Find where the given text appears and provide that cell's center as [x, y] coordinate. 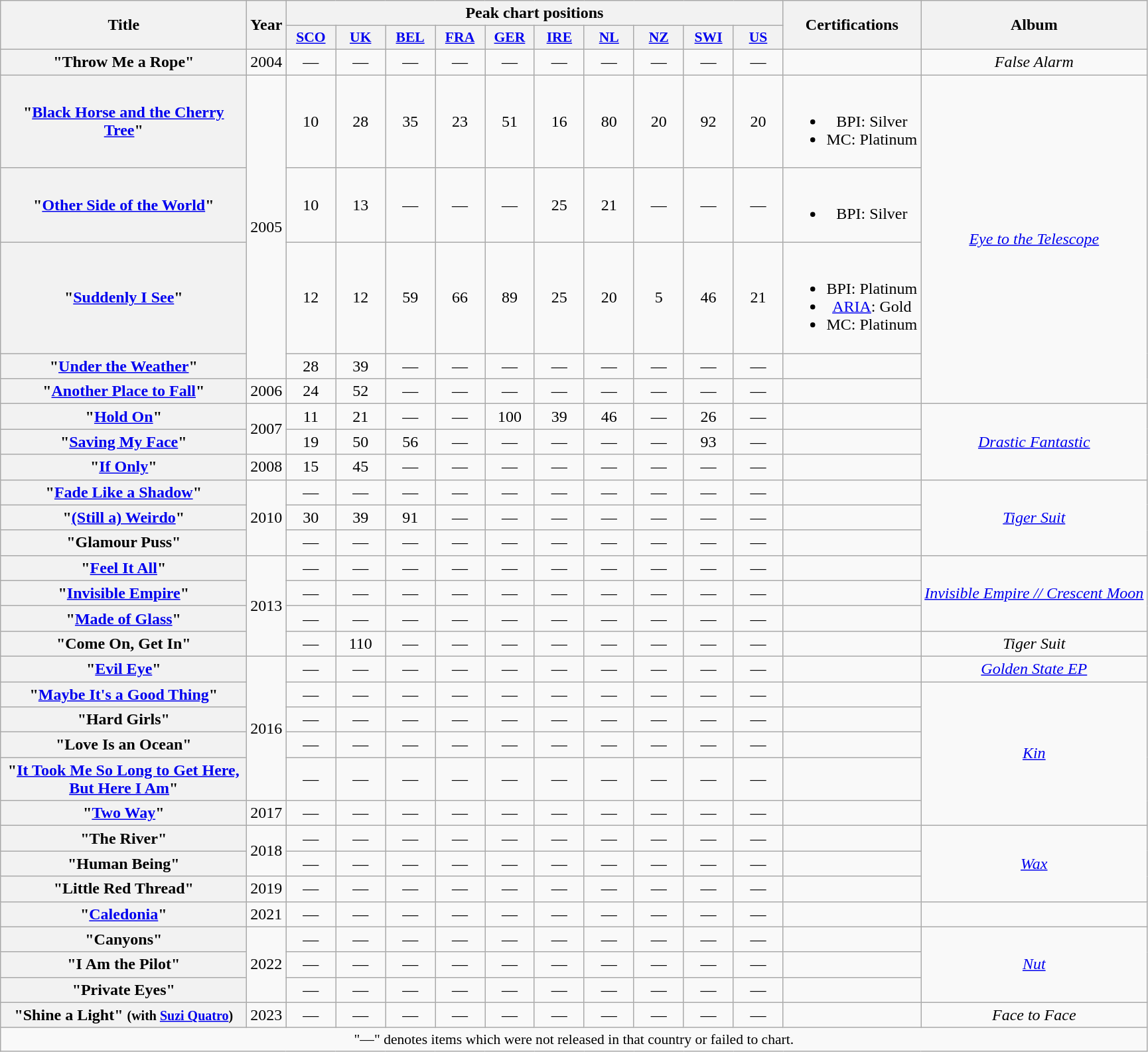
2010 [267, 517]
"Hard Girls" [123, 720]
"Shine a Light" (with Suzi Quatro) [123, 1015]
BPI: SilverMC: Platinum [852, 121]
59 [410, 298]
"Saving My Face" [123, 442]
2008 [267, 467]
BEL [410, 38]
US [758, 38]
80 [609, 121]
2016 [267, 728]
"Under the Weather" [123, 366]
"Private Eyes" [123, 990]
Title [123, 25]
2023 [267, 1015]
"I Am the Pilot" [123, 964]
2018 [267, 851]
2013 [267, 606]
52 [361, 391]
24 [311, 391]
Drastic Fantastic [1034, 442]
IRE [559, 38]
2021 [267, 914]
"Canyons" [123, 939]
"Glamour Puss" [123, 543]
15 [311, 467]
SWI [709, 38]
Wax [1034, 864]
51 [510, 121]
"It Took Me So Long to Get Here, But Here I Am" [123, 779]
"Two Way" [123, 813]
30 [311, 517]
"Throw Me a Rope" [123, 62]
19 [311, 442]
"If Only" [123, 467]
"Hold On" [123, 417]
Kin [1034, 754]
2004 [267, 62]
False Alarm [1034, 62]
Peak chart positions [535, 13]
2019 [267, 889]
"Fade Like a Shadow" [123, 492]
Album [1034, 25]
2006 [267, 391]
"Suddenly I See" [123, 298]
93 [709, 442]
"Evil Eye" [123, 669]
26 [709, 417]
"Black Horse and the Cherry Tree" [123, 121]
Certifications [852, 25]
GER [510, 38]
13 [361, 206]
Face to Face [1034, 1015]
"Feel It All" [123, 568]
110 [361, 643]
50 [361, 442]
56 [410, 442]
"Invisible Empire" [123, 593]
BPI: PlatinumARIA: GoldMC: Platinum [852, 298]
SCO [311, 38]
Golden State EP [1034, 669]
"Made of Glass" [123, 618]
"(Still a) Weirdo" [123, 517]
2005 [267, 226]
"Little Red Thread" [123, 889]
Eye to the Telescope [1034, 239]
35 [410, 121]
BPI: Silver [852, 206]
NL [609, 38]
2017 [267, 813]
"Caledonia" [123, 914]
Invisible Empire // Crescent Moon [1034, 593]
"Human Being" [123, 864]
92 [709, 121]
5 [658, 298]
23 [461, 121]
"Maybe It's a Good Thing" [123, 694]
100 [510, 417]
"—" denotes items which were not released in that country or failed to chart. [574, 1039]
NZ [658, 38]
"Come On, Get In" [123, 643]
16 [559, 121]
UK [361, 38]
Year [267, 25]
66 [461, 298]
Nut [1034, 964]
45 [361, 467]
"Another Place to Fall" [123, 391]
89 [510, 298]
"Other Side of the World" [123, 206]
91 [410, 517]
"Love Is an Ocean" [123, 745]
2022 [267, 964]
11 [311, 417]
2007 [267, 429]
FRA [461, 38]
"The River" [123, 838]
